Return [X, Y] of the center of cell containing provided text 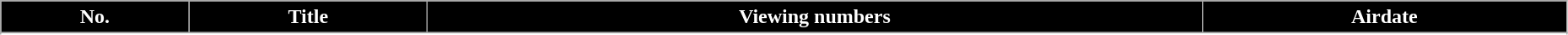
Viewing numbers [815, 17]
Airdate [1384, 17]
No. [94, 17]
Title [308, 17]
